For the text-containing cell, return its midpoint in (X, Y) coordinate format. 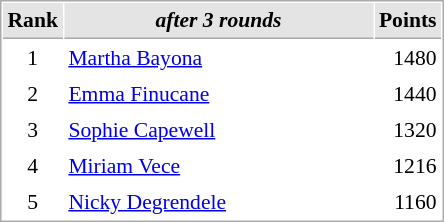
4 (32, 165)
Points (408, 21)
2 (32, 93)
1440 (408, 93)
1320 (408, 129)
Miriam Vece (218, 165)
Emma Finucane (218, 93)
1480 (408, 57)
Nicky Degrendele (218, 201)
Sophie Capewell (218, 129)
5 (32, 201)
1 (32, 57)
Rank (32, 21)
3 (32, 129)
Martha Bayona (218, 57)
after 3 rounds (218, 21)
1160 (408, 201)
1216 (408, 165)
